Identify which cell holds the provided text, then report its (x, y) central coordinate. 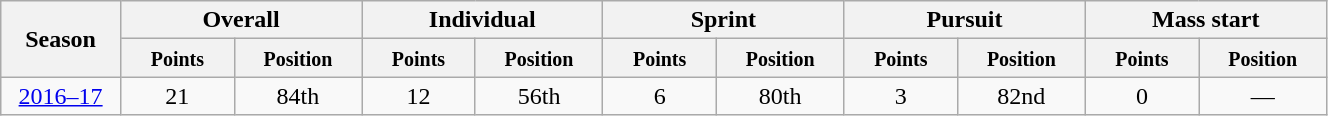
Pursuit (964, 20)
3 (901, 96)
82nd (1022, 96)
84th (298, 96)
Overall (240, 20)
56th (538, 96)
12 (419, 96)
6 (660, 96)
Individual (482, 20)
2016–17 (61, 96)
0 (1142, 96)
80th (780, 96)
21 (177, 96)
— (1263, 96)
Season (61, 39)
Sprint (724, 20)
Mass start (1206, 20)
